Determine the (x, y) coordinate at the center of the cell enclosing the given text.  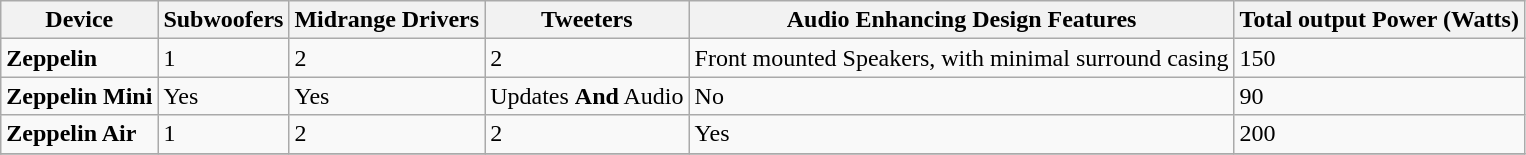
Zeppelin Mini (80, 96)
90 (1379, 96)
Subwoofers (224, 20)
Zeppelin Air (80, 134)
Audio Enhancing Design Features (962, 20)
Updates And Audio (587, 96)
No (962, 96)
Zeppelin (80, 58)
200 (1379, 134)
Front mounted Speakers, with minimal surround casing (962, 58)
150 (1379, 58)
Total output Power (Watts) (1379, 20)
Tweeters (587, 20)
Device (80, 20)
Midrange Drivers (387, 20)
